Capture the cell that displays the provided text and extract its [X, Y] central coordinate. 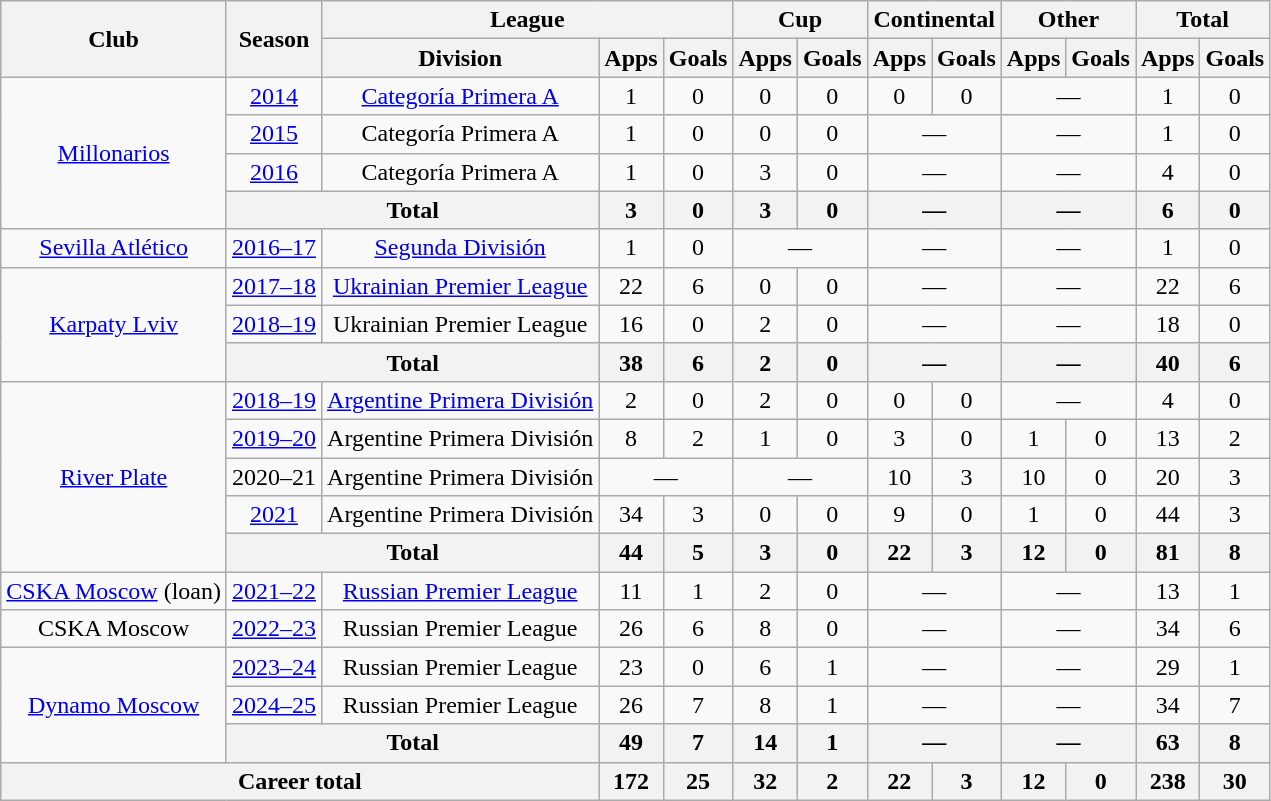
CSKA Moscow (loan) [114, 591]
Club [114, 39]
23 [631, 667]
11 [631, 591]
River Plate [114, 476]
18 [1168, 324]
Cup [800, 20]
Dynamo Moscow [114, 705]
40 [1168, 362]
Millonarios [114, 153]
14 [765, 743]
29 [1168, 667]
2023–24 [274, 667]
63 [1168, 743]
2019–20 [274, 438]
172 [631, 781]
Division [460, 58]
2021 [274, 515]
League [528, 20]
Season [274, 39]
2022–23 [274, 629]
2016 [274, 172]
20 [1168, 477]
Continental [934, 20]
CSKA Moscow [114, 629]
2016–17 [274, 248]
32 [765, 781]
Segunda División [460, 248]
16 [631, 324]
49 [631, 743]
2017–18 [274, 286]
2020–21 [274, 477]
Other [1068, 20]
2024–25 [274, 705]
30 [1235, 781]
Karpaty Lviv [114, 324]
38 [631, 362]
Career total [300, 781]
Sevilla Atlético [114, 248]
9 [899, 515]
2015 [274, 134]
5 [698, 553]
25 [698, 781]
2014 [274, 96]
238 [1168, 781]
81 [1168, 553]
2021–22 [274, 591]
